For the text-containing cell, return its midpoint in (X, Y) coordinate format. 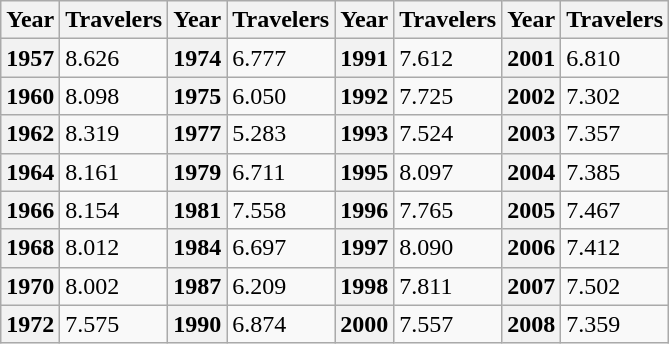
8.097 (448, 172)
1960 (30, 96)
8.002 (114, 286)
6.711 (281, 172)
7.502 (615, 286)
1998 (364, 286)
2002 (532, 96)
1972 (30, 324)
1964 (30, 172)
7.612 (448, 58)
2006 (532, 248)
6.050 (281, 96)
1987 (198, 286)
1984 (198, 248)
1996 (364, 210)
7.557 (448, 324)
2008 (532, 324)
1957 (30, 58)
1991 (364, 58)
2001 (532, 58)
7.524 (448, 134)
1995 (364, 172)
8.098 (114, 96)
7.302 (615, 96)
8.090 (448, 248)
6.810 (615, 58)
7.575 (114, 324)
1975 (198, 96)
7.385 (615, 172)
7.811 (448, 286)
7.558 (281, 210)
1977 (198, 134)
1990 (198, 324)
8.154 (114, 210)
7.359 (615, 324)
8.319 (114, 134)
1993 (364, 134)
2005 (532, 210)
2003 (532, 134)
7.357 (615, 134)
7.467 (615, 210)
1962 (30, 134)
8.012 (114, 248)
8.161 (114, 172)
6.209 (281, 286)
1974 (198, 58)
6.697 (281, 248)
7.412 (615, 248)
8.626 (114, 58)
2000 (364, 324)
7.765 (448, 210)
7.725 (448, 96)
1981 (198, 210)
1997 (364, 248)
1970 (30, 286)
6.777 (281, 58)
1968 (30, 248)
1966 (30, 210)
2004 (532, 172)
1992 (364, 96)
1979 (198, 172)
6.874 (281, 324)
2007 (532, 286)
5.283 (281, 134)
